Output the [x, y] coordinate of the center of the cell containing the given text.  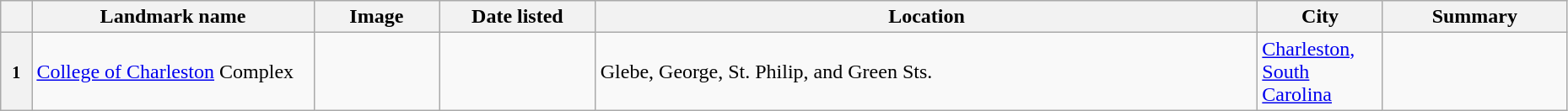
Image [376, 17]
City [1321, 17]
Location [926, 17]
Glebe, George, St. Philip, and Green Sts. [926, 71]
Date listed [518, 17]
Summary [1474, 17]
Charleston, South Carolina [1321, 71]
1 [17, 71]
College of Charleston Complex [173, 71]
Landmark name [173, 17]
